Pinpoint the cell where the given text exists, returning its (X, Y) midpoint coordinate. 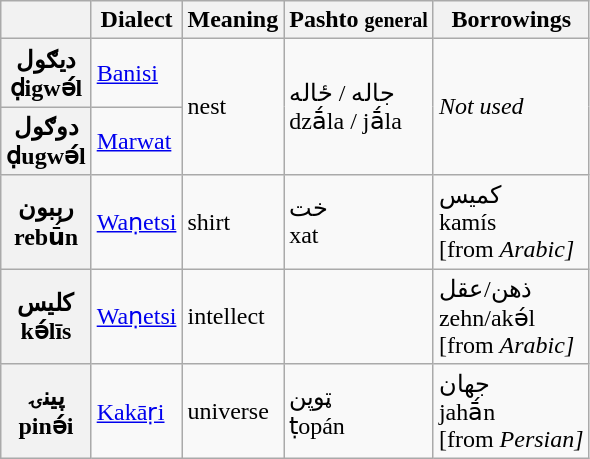
جاله / ځالهdzā́la / jā́la (359, 107)
nest (233, 107)
universe (233, 412)
Banisi (136, 73)
ديګولḍigwә́l (46, 73)
intellect (233, 316)
رېبونrebū́n (46, 222)
Dialect (136, 20)
Marwat (136, 141)
کليسkə́līs (46, 316)
Not used (511, 107)
کميسkamís[from Arabic] (511, 222)
ختxat (359, 222)
shirt (233, 222)
ټوپنṭopán (359, 412)
Borrowings (511, 20)
Meaning (233, 20)
پينۍpinə́i (46, 412)
جهانjahā́n[from Persian] (511, 412)
Kakāṛi (136, 412)
دوګولḍugwә́l (46, 141)
ذهن/عقلzehn/akə́l[from Arabic] (511, 316)
Pashto general (359, 20)
